Determine the (X, Y) coordinate at the center of the cell enclosing the given text.  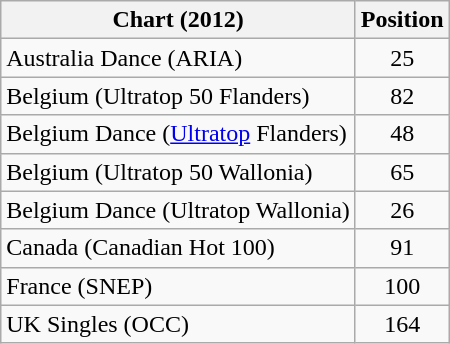
Belgium (Ultratop 50 Wallonia) (178, 172)
France (SNEP) (178, 286)
164 (402, 324)
UK Singles (OCC) (178, 324)
100 (402, 286)
Canada (Canadian Hot 100) (178, 248)
Position (402, 20)
25 (402, 58)
65 (402, 172)
Chart (2012) (178, 20)
Belgium (Ultratop 50 Flanders) (178, 96)
82 (402, 96)
26 (402, 210)
Australia Dance (ARIA) (178, 58)
Belgium Dance (Ultratop Wallonia) (178, 210)
Belgium Dance (Ultratop Flanders) (178, 134)
91 (402, 248)
48 (402, 134)
